Return [x, y] of the center of cell containing provided text 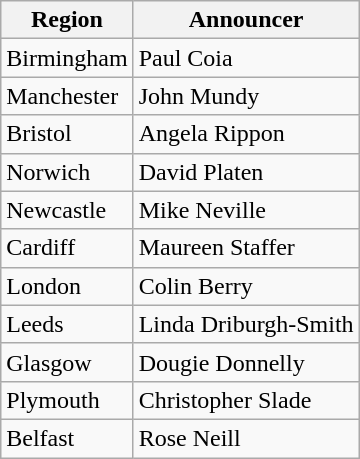
Mike Neville [246, 210]
Norwich [67, 172]
Maureen Staffer [246, 248]
Newcastle [67, 210]
David Platen [246, 172]
Bristol [67, 134]
Announcer [246, 20]
Dougie Donnelly [246, 362]
Christopher Slade [246, 400]
Plymouth [67, 400]
Glasgow [67, 362]
John Mundy [246, 96]
Colin Berry [246, 286]
Belfast [67, 438]
Region [67, 20]
Cardiff [67, 248]
London [67, 286]
Manchester [67, 96]
Leeds [67, 324]
Paul Coia [246, 58]
Rose Neill [246, 438]
Linda Driburgh-Smith [246, 324]
Birmingham [67, 58]
Angela Rippon [246, 134]
